From the cell containing the given text, extract its center point as [x, y] coordinate. 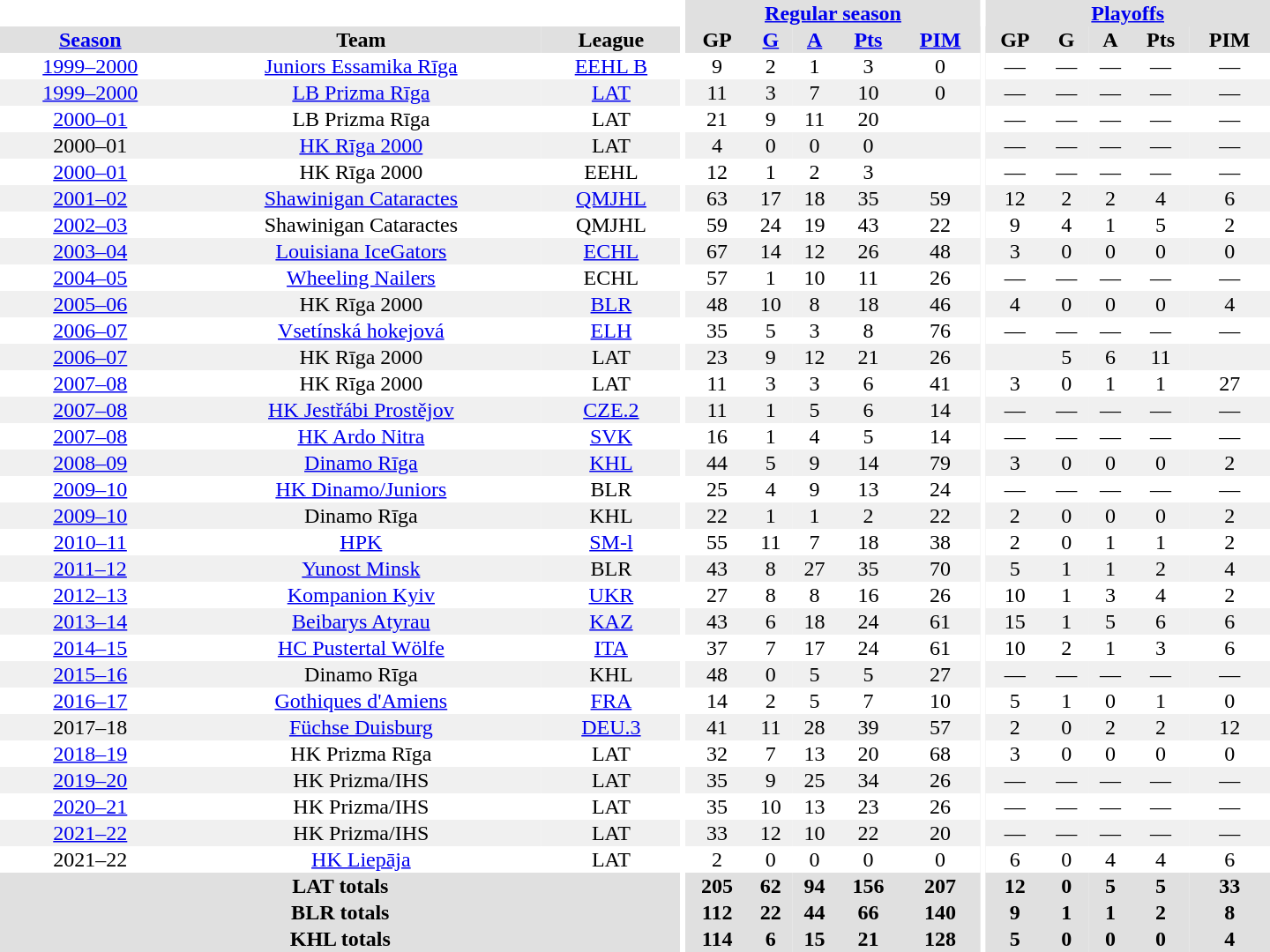
28 [815, 727]
Yunost Minsk [362, 569]
Wheeling Nailers [362, 278]
2001–02 [90, 198]
207 [940, 886]
2008–09 [90, 463]
HK Ardo Nitra [362, 436]
2005–06 [90, 304]
HPK [362, 542]
114 [717, 939]
KHL totals [340, 939]
FRA [610, 701]
67 [717, 251]
Team [362, 40]
League [610, 40]
2016–17 [90, 701]
2012–13 [90, 595]
76 [940, 331]
63 [717, 198]
Beibarys Atyrau [362, 621]
2013–14 [90, 621]
Juniors Essamika Rīga [362, 66]
32 [717, 754]
70 [940, 569]
55 [717, 542]
2002–03 [90, 225]
SM-l [610, 542]
34 [868, 780]
Season [90, 40]
46 [940, 304]
2020–21 [90, 807]
Vsetínská hokejová [362, 331]
Füchse Duisburg [362, 727]
BLR totals [340, 912]
ITA [610, 648]
38 [940, 542]
ELH [610, 331]
HK Prizma Rīga [362, 754]
2004–05 [90, 278]
128 [940, 939]
UKR [610, 595]
EEHL B [610, 66]
2010–11 [90, 542]
79 [940, 463]
2017–18 [90, 727]
DEU.3 [610, 727]
HK Liepāja [362, 859]
CZE.2 [610, 410]
66 [868, 912]
37 [717, 648]
HK Jestřábi Prostějov [362, 410]
19 [815, 225]
Kompanion Kyiv [362, 595]
62 [771, 886]
2014–15 [90, 648]
KAZ [610, 621]
Louisiana IceGators [362, 251]
SVK [610, 436]
2011–12 [90, 569]
156 [868, 886]
EEHL [610, 172]
Gothiques d'Amiens [362, 701]
LAT totals [340, 886]
HC Pustertal Wölfe [362, 648]
94 [815, 886]
HK Dinamo/Juniors [362, 489]
Playoffs [1127, 13]
2003–04 [90, 251]
2019–20 [90, 780]
2015–16 [90, 674]
Regular season [833, 13]
39 [868, 727]
112 [717, 912]
2018–19 [90, 754]
140 [940, 912]
205 [717, 886]
68 [940, 754]
